Scan for the cell matching the given text and deliver its (X, Y) coordinate at center. 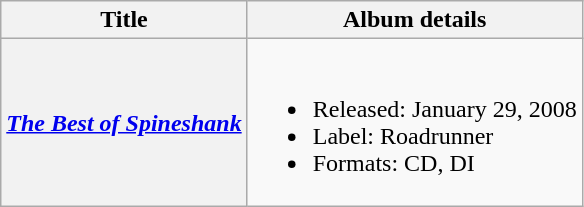
Released: January 29, 2008Label: RoadrunnerFormats: CD, DI (414, 122)
The Best of Spineshank (124, 122)
Title (124, 20)
Album details (414, 20)
